Find where the given text appears and provide that cell's center as (X, Y) coordinate. 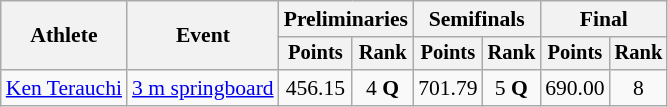
Ken Terauchi (64, 88)
Event (203, 36)
3 m springboard (203, 88)
Athlete (64, 36)
Final (604, 19)
5 Q (512, 88)
Preliminaries (346, 19)
Semifinals (476, 19)
4 Q (382, 88)
456.15 (316, 88)
690.00 (574, 88)
701.79 (448, 88)
8 (639, 88)
